Find where the given text appears and provide that cell's center as (X, Y) coordinate. 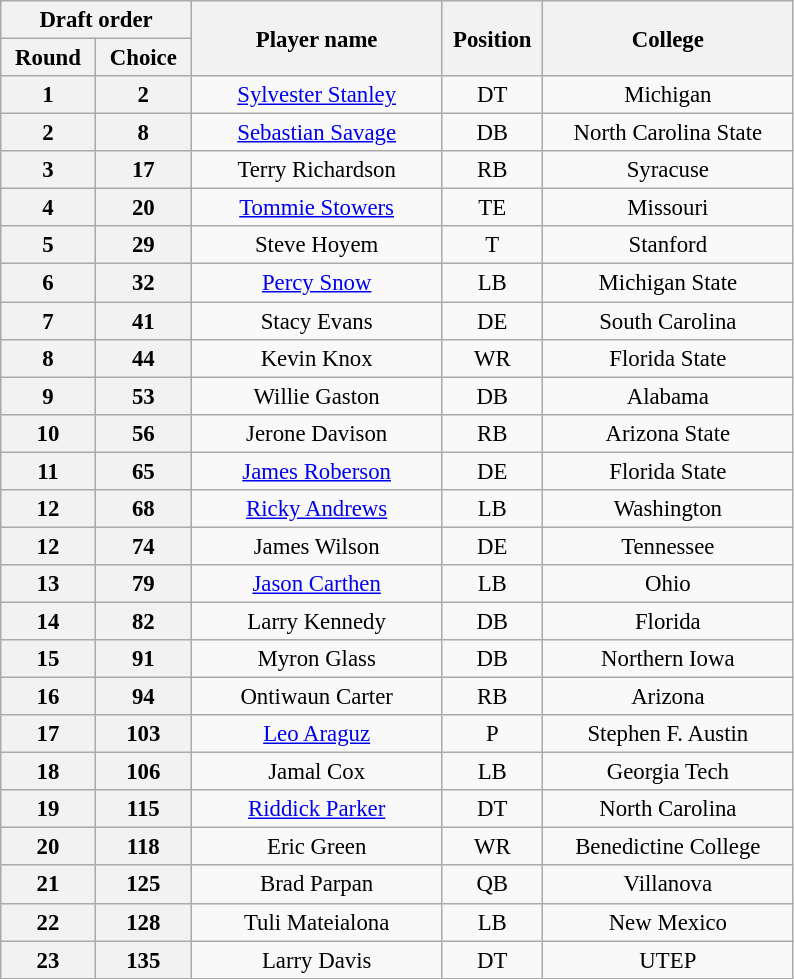
82 (143, 621)
Jerone Davison (316, 433)
Percy Snow (316, 283)
Arizona State (668, 433)
Riddick Parker (316, 809)
Stacy Evans (316, 321)
Washington (668, 509)
10 (48, 433)
Sebastian Savage (316, 133)
Syracuse (668, 170)
Villanova (668, 885)
4 (48, 208)
Michigan State (668, 283)
Brad Parpan (316, 885)
15 (48, 659)
North Carolina (668, 809)
5 (48, 245)
James Roberson (316, 471)
74 (143, 546)
91 (143, 659)
Leo Araguz (316, 734)
29 (143, 245)
Ohio (668, 584)
21 (48, 885)
T (492, 245)
Northern Iowa (668, 659)
118 (143, 847)
19 (48, 809)
Jamal Cox (316, 772)
New Mexico (668, 922)
Stanford (668, 245)
Willie Gaston (316, 396)
11 (48, 471)
7 (48, 321)
14 (48, 621)
103 (143, 734)
Georgia Tech (668, 772)
UTEP (668, 960)
Round (48, 58)
Florida (668, 621)
Draft order (96, 20)
23 (48, 960)
106 (143, 772)
22 (48, 922)
James Wilson (316, 546)
Tuli Mateialona (316, 922)
Ricky Andrews (316, 509)
68 (143, 509)
79 (143, 584)
115 (143, 809)
Michigan (668, 95)
65 (143, 471)
College (668, 38)
Benedictine College (668, 847)
44 (143, 358)
128 (143, 922)
Arizona (668, 697)
18 (48, 772)
QB (492, 885)
Sylvester Stanley (316, 95)
Ontiwaun Carter (316, 697)
Tommie Stowers (316, 208)
TE (492, 208)
3 (48, 170)
Eric Green (316, 847)
135 (143, 960)
North Carolina State (668, 133)
6 (48, 283)
P (492, 734)
32 (143, 283)
Position (492, 38)
Terry Richardson (316, 170)
Alabama (668, 396)
Player name (316, 38)
9 (48, 396)
Missouri (668, 208)
Myron Glass (316, 659)
Steve Hoyem (316, 245)
94 (143, 697)
125 (143, 885)
56 (143, 433)
16 (48, 697)
Larry Davis (316, 960)
1 (48, 95)
Stephen F. Austin (668, 734)
Jason Carthen (316, 584)
41 (143, 321)
Choice (143, 58)
53 (143, 396)
Tennessee (668, 546)
Larry Kennedy (316, 621)
Kevin Knox (316, 358)
South Carolina (668, 321)
13 (48, 584)
